Scan for the cell matching the given text and deliver its [X, Y] coordinate at center. 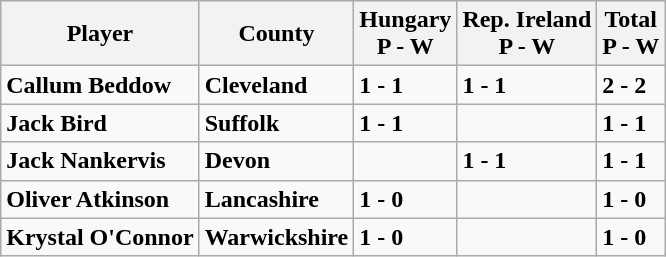
Warwickshire [276, 237]
County [276, 34]
Rep. IrelandP - W [527, 34]
Krystal O'Connor [100, 237]
Lancashire [276, 199]
Oliver Atkinson [100, 199]
TotalP - W [631, 34]
Jack Nankervis [100, 161]
Devon [276, 161]
Jack Bird [100, 123]
Cleveland [276, 85]
Suffolk [276, 123]
Callum Beddow [100, 85]
HungaryP - W [406, 34]
2 - 2 [631, 85]
Player [100, 34]
